From the cell containing the given text, extract its center point as (X, Y) coordinate. 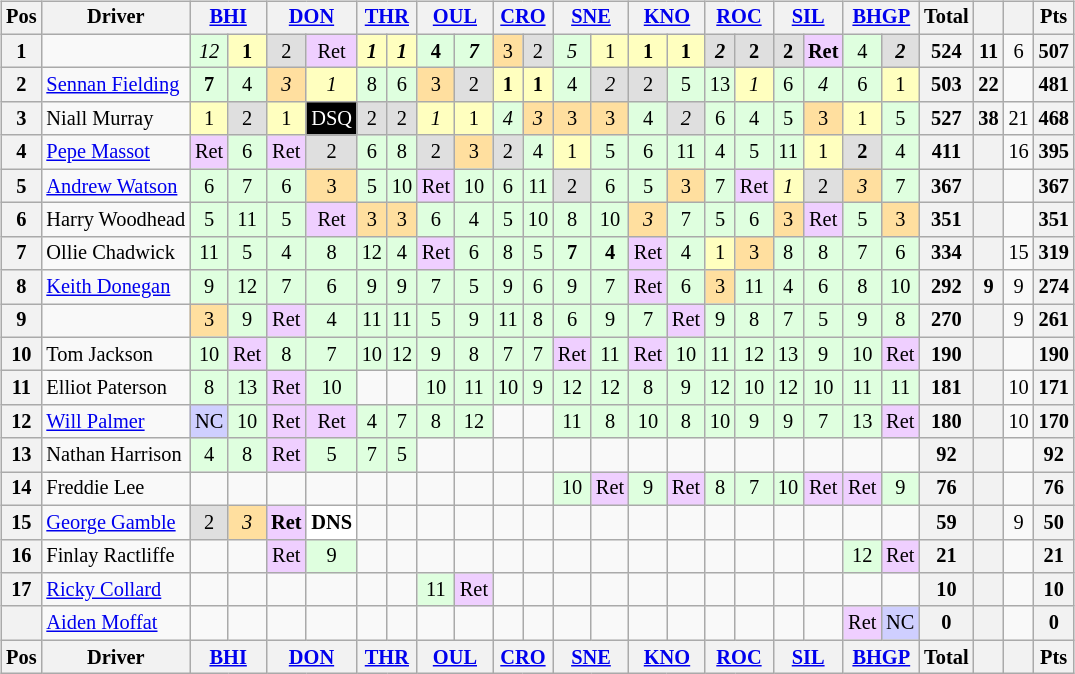
DSQ (331, 119)
524 (946, 51)
181 (946, 388)
261 (1054, 321)
59 (946, 522)
481 (1054, 85)
Nathan Harrison (116, 455)
170 (1054, 422)
Finlay Ractliffe (116, 556)
395 (1054, 152)
334 (946, 253)
Keith Donegan (116, 287)
Harry Woodhead (116, 220)
Aiden Moffat (116, 623)
17 (21, 590)
Niall Murray (116, 119)
Freddie Lee (116, 489)
Pepe Massot (116, 152)
274 (1054, 287)
George Gamble (116, 522)
171 (1054, 388)
Sennan Fielding (116, 85)
14 (21, 489)
DNS (331, 522)
Will Palmer (116, 422)
411 (946, 152)
507 (1054, 51)
Tom Jackson (116, 354)
Ollie Chadwick (116, 253)
38 (989, 119)
22 (989, 85)
468 (1054, 119)
527 (946, 119)
50 (1054, 522)
Andrew Watson (116, 186)
503 (946, 85)
319 (1054, 253)
Elliot Paterson (116, 388)
Ricky Collard (116, 590)
292 (946, 287)
270 (946, 321)
180 (946, 422)
